Detect which cell encompasses the target text, then output its [x, y] center coordinate. 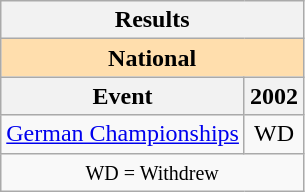
Event [123, 96]
2002 [274, 96]
WD [274, 134]
National [152, 58]
German Championships [123, 134]
Results [152, 20]
WD = Withdrew [152, 172]
